Identify which cell holds the provided text, then report its (X, Y) central coordinate. 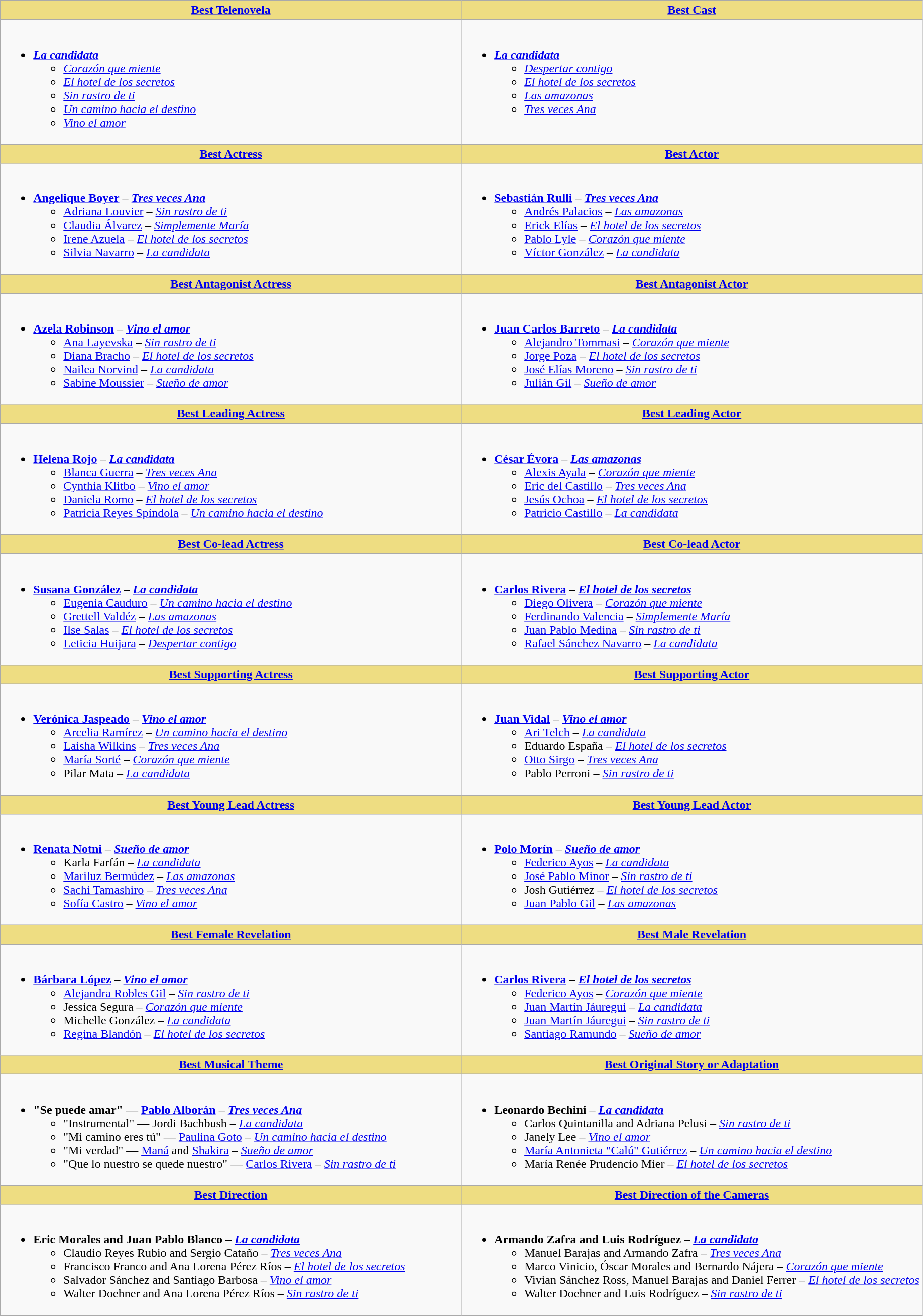
Best Co-lead Actor (692, 544)
Best Antagonist Actress (231, 284)
La candidataDespertar contigoEl hotel de los secretosLas amazonasTres veces Ana (692, 82)
Best Leading Actress (231, 414)
Best Cast (692, 10)
Best Young Lead Actor (692, 804)
Best Leading Actor (692, 414)
Best Telenovela (231, 10)
Best Female Revelation (231, 935)
Best Direction (231, 1195)
Best Actress (231, 154)
Best Original Story or Adaptation (692, 1065)
Renata Notni – Sueño de amorKarla Farfán – La candidataMariluz Bermúdez – Las amazonasSachi Tamashiro – Tres veces AnaSofía Castro – Vino el amor (231, 870)
Best Supporting Actor (692, 674)
Best Supporting Actress (231, 674)
La candidataCorazón que mienteEl hotel de los secretosSin rastro de tiUn camino hacia el destinoVino el amor (231, 82)
Best Male Revelation (692, 935)
Best Actor (692, 154)
Best Direction of the Cameras (692, 1195)
Juan Vidal – Vino el amorAri Telch – La candidataEduardo España – El hotel de los secretosOtto Sirgo – Tres veces AnaPablo Perroni – Sin rastro de ti (692, 739)
Best Co-lead Actress (231, 544)
Best Young Lead Actress (231, 804)
Best Antagonist Actor (692, 284)
Best Musical Theme (231, 1065)
